Find where the given text appears and provide that cell's center as (X, Y) coordinate. 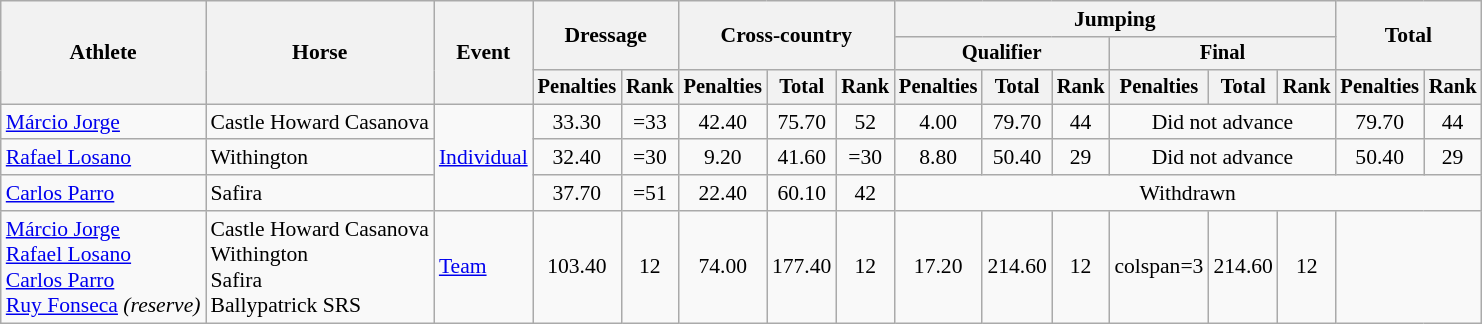
9.20 (723, 158)
103.40 (577, 267)
177.40 (802, 267)
42.40 (723, 122)
=51 (650, 193)
52 (865, 122)
Qualifier (1002, 54)
37.70 (577, 193)
Rafael Losano (104, 158)
Athlete (104, 52)
Individual (484, 158)
8.80 (938, 158)
Safira (320, 193)
Dressage (606, 36)
60.10 (802, 193)
Jumping (1115, 19)
74.00 (723, 267)
Team (484, 267)
Withington (320, 158)
Castle Howard CasanovaWithingtonSafiraBallypatrick SRS (320, 267)
75.70 (802, 122)
32.40 (577, 158)
42 (865, 193)
Withdrawn (1188, 193)
Márcio JorgeRafael LosanoCarlos ParroRuy Fonseca (reserve) (104, 267)
Castle Howard Casanova (320, 122)
colspan=3 (1158, 267)
33.30 (577, 122)
Carlos Parro (104, 193)
Cross-country (786, 36)
17.20 (938, 267)
Márcio Jorge (104, 122)
4.00 (938, 122)
Horse (320, 52)
Event (484, 52)
=33 (650, 122)
41.60 (802, 158)
Final (1222, 54)
22.40 (723, 193)
